For the text-containing cell, return its midpoint in (x, y) coordinate format. 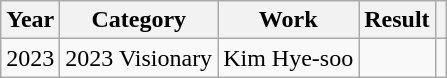
Category (139, 20)
Year (30, 20)
Work (288, 20)
2023 (30, 58)
Kim Hye-soo (288, 58)
2023 Visionary (139, 58)
Result (397, 20)
